Extract the (X, Y) coordinate from the center of the cell holding the provided text.  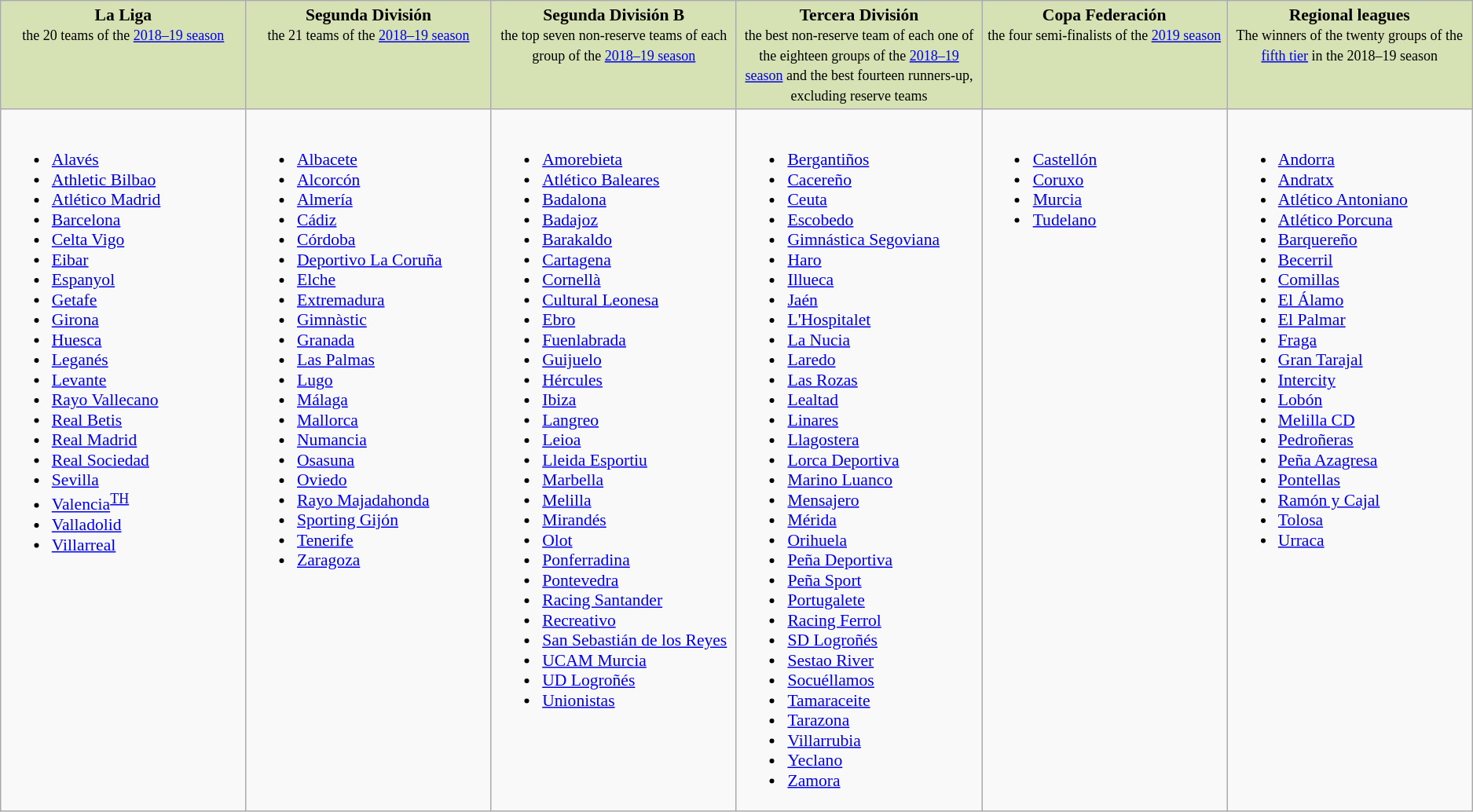
CastellónCoruxoMurciaTudelano (1105, 460)
Copa Federaciónthe four semi-finalists of the 2019 season (1105, 55)
Regional leaguesThe winners of the twenty groups of the fifth tier in the 2018–19 season (1350, 55)
Segunda Divisiónthe 21 teams of the 2018–19 season (368, 55)
Segunda División Bthe top seven non-reserve teams of each group of the 2018–19 season (614, 55)
La Ligathe 20 teams of the 2018–19 season (123, 55)
